Detect which cell encompasses the target text, then output its (x, y) center coordinate. 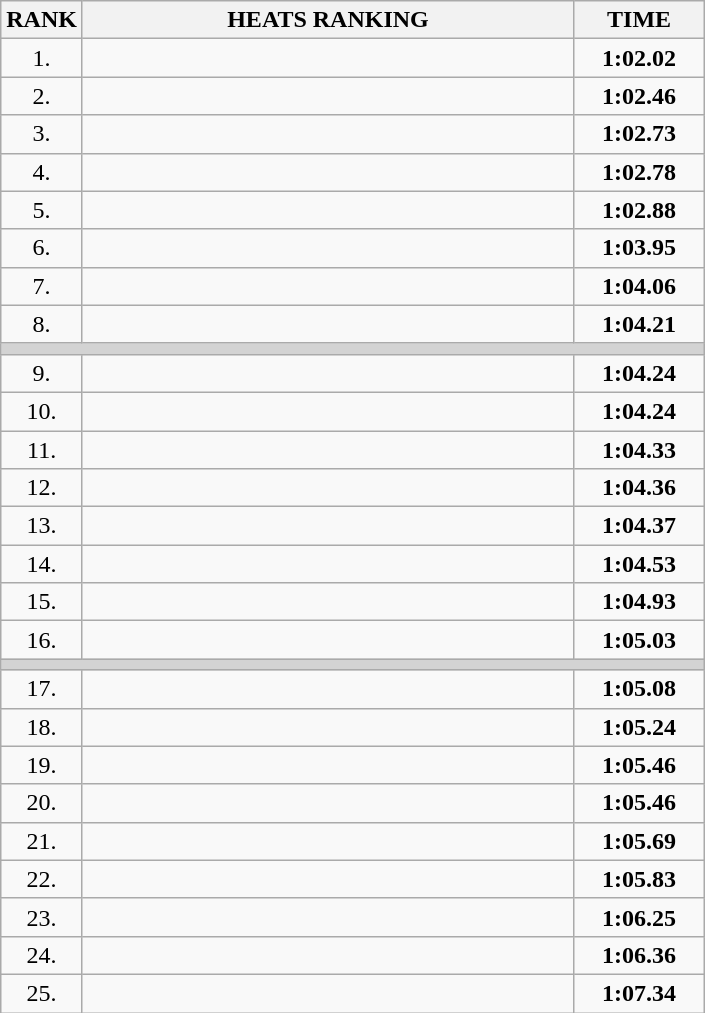
8. (42, 324)
23. (42, 917)
1:04.06 (640, 286)
1:04.21 (640, 324)
1:05.69 (640, 841)
1:04.53 (640, 564)
7. (42, 286)
20. (42, 803)
22. (42, 879)
1:07.34 (640, 993)
1:02.73 (640, 134)
1:04.36 (640, 488)
11. (42, 449)
17. (42, 689)
1:05.03 (640, 640)
RANK (42, 20)
1:04.33 (640, 449)
1:06.36 (640, 955)
1:05.24 (640, 727)
18. (42, 727)
1:03.95 (640, 248)
14. (42, 564)
1:06.25 (640, 917)
1. (42, 58)
2. (42, 96)
3. (42, 134)
1:02.46 (640, 96)
25. (42, 993)
4. (42, 172)
1:04.93 (640, 602)
12. (42, 488)
1:05.08 (640, 689)
1:02.88 (640, 210)
19. (42, 765)
1:04.37 (640, 526)
1:02.02 (640, 58)
5. (42, 210)
16. (42, 640)
TIME (640, 20)
HEATS RANKING (328, 20)
1:02.78 (640, 172)
15. (42, 602)
21. (42, 841)
24. (42, 955)
6. (42, 248)
10. (42, 411)
9. (42, 373)
1:05.83 (640, 879)
13. (42, 526)
